Detect which cell encompasses the target text, then output its (X, Y) center coordinate. 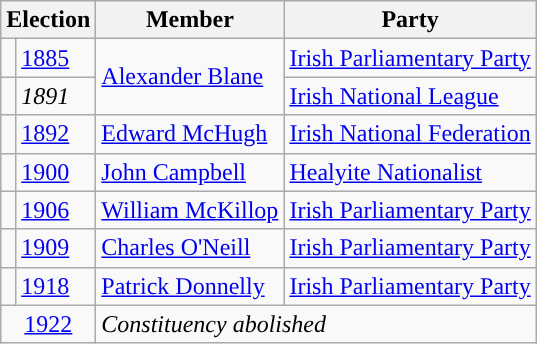
1922 (48, 324)
Party (410, 20)
1892 (56, 134)
Healyite Nationalist (410, 172)
William McKillop (190, 210)
Edward McHugh (190, 134)
1909 (56, 248)
Constituency abolished (316, 324)
Alexander Blane (190, 77)
1900 (56, 172)
Election (48, 20)
John Campbell (190, 172)
1891 (56, 96)
Irish National League (410, 96)
1918 (56, 286)
Patrick Donnelly (190, 286)
Member (190, 20)
Irish National Federation (410, 134)
1906 (56, 210)
1885 (56, 58)
Charles O'Neill (190, 248)
